Identify which cell holds the provided text, then report its (X, Y) central coordinate. 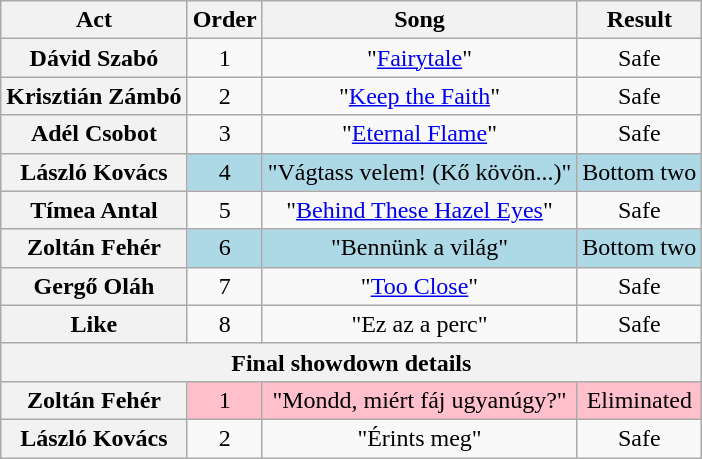
Eliminated (640, 400)
"Keep the Faith" (420, 96)
Order (224, 20)
"Behind These Hazel Eyes" (420, 210)
Gergő Oláh (94, 286)
Krisztián Zámbó (94, 96)
8 (224, 324)
"Fairytale" (420, 58)
6 (224, 248)
Result (640, 20)
"Ez az a perc" (420, 324)
"Bennünk a világ" (420, 248)
Song (420, 20)
3 (224, 134)
"Érints meg" (420, 438)
Dávid Szabó (94, 58)
"Eternal Flame" (420, 134)
"Mondd, miért fáj ugyanúgy?" (420, 400)
Adél Csobot (94, 134)
4 (224, 172)
Tímea Antal (94, 210)
7 (224, 286)
Like (94, 324)
5 (224, 210)
"Too Close" (420, 286)
Act (94, 20)
"Vágtass velem! (Kő kövön...)" (420, 172)
Final showdown details (352, 362)
